Search for the cell housing the specified text and yield its (x, y) center coordinate. 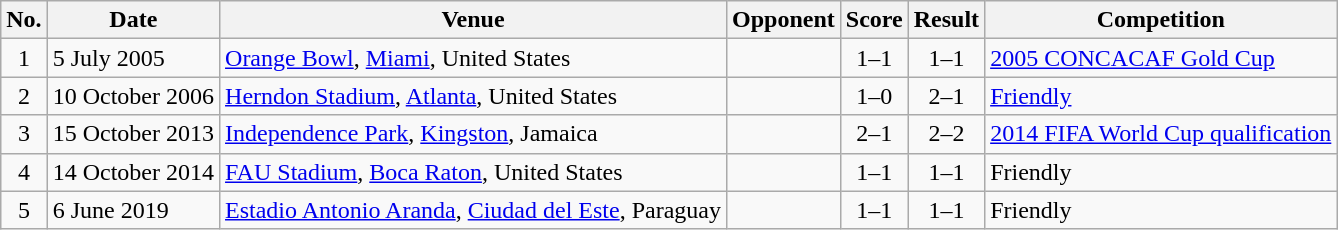
Independence Park, Kingston, Jamaica (474, 134)
2–2 (946, 134)
Score (874, 20)
10 October 2006 (133, 96)
1 (24, 58)
2005 CONCACAF Gold Cup (1161, 58)
1–0 (874, 96)
5 (24, 210)
6 June 2019 (133, 210)
Venue (474, 20)
FAU Stadium, Boca Raton, United States (474, 172)
Date (133, 20)
Herndon Stadium, Atlanta, United States (474, 96)
2 (24, 96)
5 July 2005 (133, 58)
Estadio Antonio Aranda, Ciudad del Este, Paraguay (474, 210)
Competition (1161, 20)
Opponent (783, 20)
Result (946, 20)
14 October 2014 (133, 172)
Orange Bowl, Miami, United States (474, 58)
3 (24, 134)
No. (24, 20)
4 (24, 172)
15 October 2013 (133, 134)
2014 FIFA World Cup qualification (1161, 134)
